Find where the given text appears and provide that cell's center as [X, Y] coordinate. 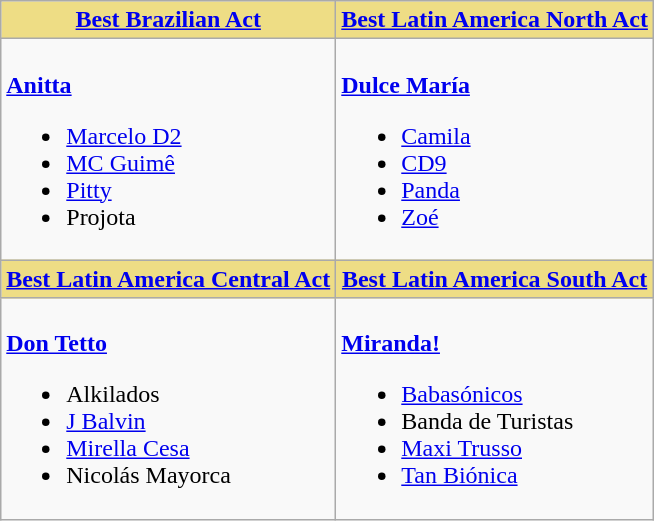
Best Latin America North Act [495, 20]
Best Latin America South Act [495, 279]
Best Brazilian Act [168, 20]
Best Latin America Central Act [168, 279]
AnittaMarcelo D2MC GuimêPittyProjota [168, 150]
Dulce MaríaCamilaCD9PandaZoé [495, 150]
Don TettoAlkiladosJ BalvinMirella CesaNicolás Mayorca [168, 408]
Miranda!BabasónicosBanda de TuristasMaxi TrussoTan Biónica [495, 408]
